Search for the cell housing the specified text and yield its [X, Y] center coordinate. 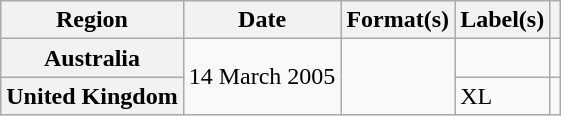
Format(s) [398, 20]
14 March 2005 [262, 77]
XL [502, 96]
Date [262, 20]
Label(s) [502, 20]
Australia [92, 58]
United Kingdom [92, 96]
Region [92, 20]
